For the text-containing cell, return its midpoint in (X, Y) coordinate format. 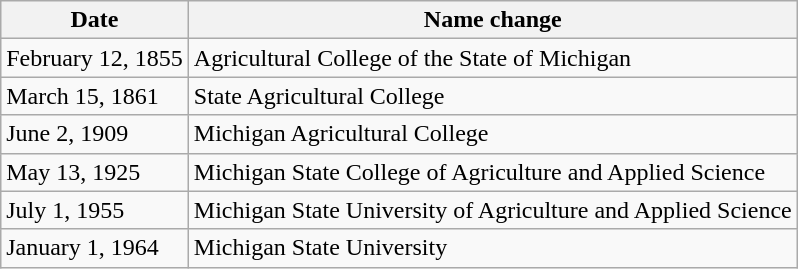
February 12, 1855 (95, 58)
Agricultural College of the State of Michigan (492, 58)
Michigan State University of Agriculture and Applied Science (492, 210)
June 2, 1909 (95, 134)
May 13, 1925 (95, 172)
July 1, 1955 (95, 210)
Michigan Agricultural College (492, 134)
Michigan State University (492, 248)
January 1, 1964 (95, 248)
State Agricultural College (492, 96)
Name change (492, 20)
Michigan State College of Agriculture and Applied Science (492, 172)
March 15, 1861 (95, 96)
Date (95, 20)
